Output the [x, y] coordinate of the center of the cell containing the given text.  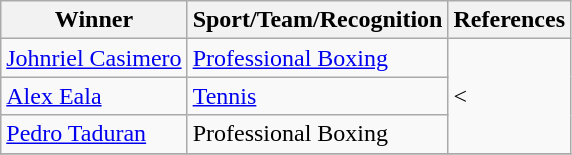
Johnriel Casimero [94, 58]
Alex Eala [94, 96]
Pedro Taduran [94, 134]
Sport/Team/Recognition [318, 20]
Tennis [318, 96]
Winner [94, 20]
< [510, 96]
References [510, 20]
